Extract the (X, Y) coordinate from the center of the cell holding the provided text.  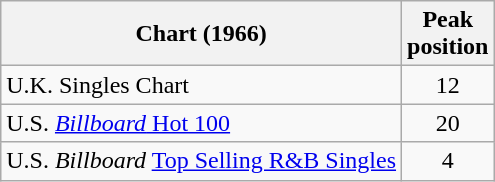
20 (448, 123)
U.S. Billboard Hot 100 (202, 123)
4 (448, 161)
Peakposition (448, 34)
U.S. Billboard Top Selling R&B Singles (202, 161)
Chart (1966) (202, 34)
12 (448, 85)
U.K. Singles Chart (202, 85)
